Find where the given text appears and provide that cell's center as [X, Y] coordinate. 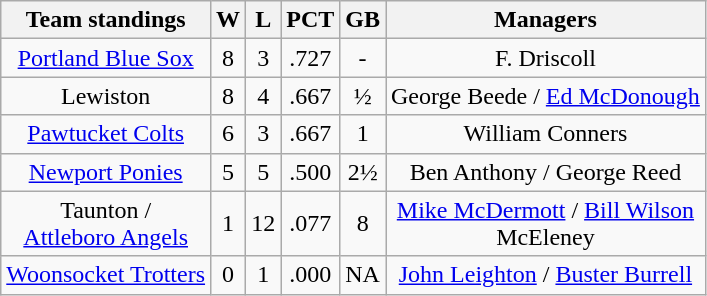
Managers [546, 20]
2½ [363, 172]
Newport Ponies [106, 172]
NA [363, 275]
Taunton / Attleboro Angels [106, 224]
Lewiston [106, 96]
George Beede / Ed McDonough [546, 96]
Mike McDermott / Bill Wilson McEleney [546, 224]
½ [363, 96]
L [264, 20]
Pawtucket Colts [106, 134]
6 [228, 134]
.727 [310, 58]
.077 [310, 224]
0 [228, 275]
Woonsocket Trotters [106, 275]
W [228, 20]
Portland Blue Sox [106, 58]
William Conners [546, 134]
Team standings [106, 20]
F. Driscoll [546, 58]
GB [363, 20]
John Leighton / Buster Burrell [546, 275]
4 [264, 96]
.500 [310, 172]
PCT [310, 20]
12 [264, 224]
Ben Anthony / George Reed [546, 172]
.000 [310, 275]
- [363, 58]
